Capture the cell that displays the provided text and extract its [x, y] central coordinate. 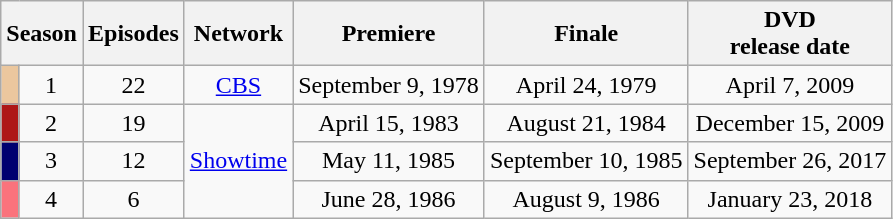
August 9, 1986 [586, 199]
Premiere [389, 34]
1 [50, 85]
September 9, 1978 [389, 85]
6 [133, 199]
22 [133, 85]
12 [133, 161]
August 21, 1984 [586, 123]
2 [50, 123]
4 [50, 199]
April 7, 2009 [790, 85]
April 15, 1983 [389, 123]
19 [133, 123]
CBS [238, 85]
May 11, 1985 [389, 161]
December 15, 2009 [790, 123]
DVD release date [790, 34]
June 28, 1986 [389, 199]
Finale [586, 34]
Network [238, 34]
Season [42, 34]
Showtime [238, 161]
Episodes [133, 34]
January 23, 2018 [790, 199]
September 10, 1985 [586, 161]
3 [50, 161]
September 26, 2017 [790, 161]
April 24, 1979 [586, 85]
